Output the [x, y] coordinate of the center of the cell containing the given text.  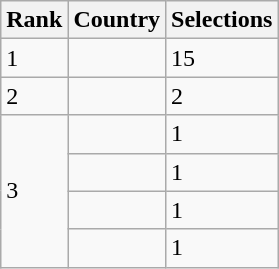
Country [117, 20]
Selections [222, 20]
3 [34, 191]
Rank [34, 20]
15 [222, 58]
